Search for the cell housing the specified text and yield its (X, Y) center coordinate. 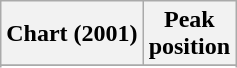
Chart (2001) (72, 34)
Peakposition (189, 34)
